Pinpoint the cell where the given text exists, returning its (x, y) midpoint coordinate. 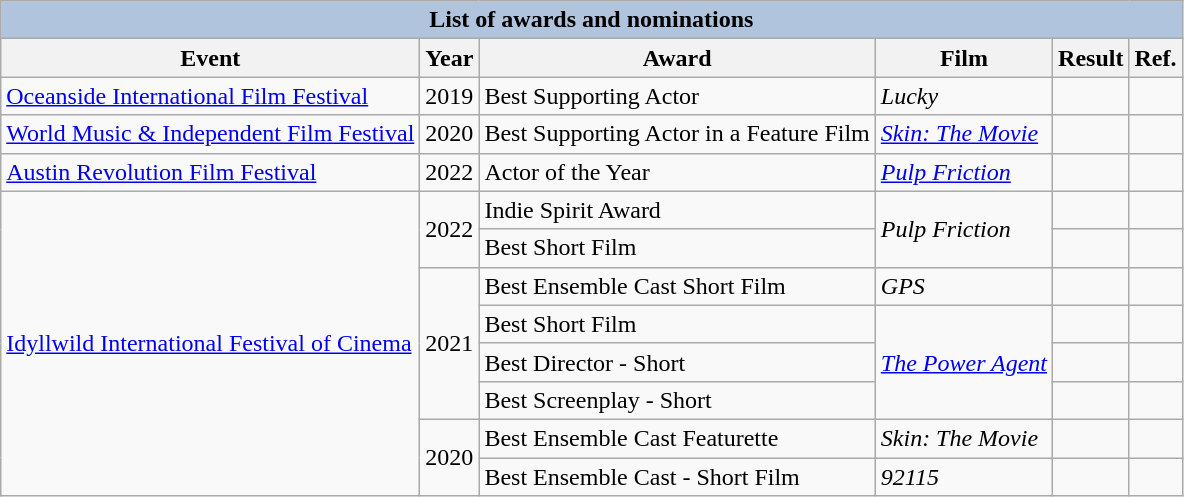
Indie Spirit Award (677, 210)
Best Supporting Actor in a Feature Film (677, 134)
GPS (964, 286)
2019 (450, 96)
Best Ensemble Cast Short Film (677, 286)
Lucky (964, 96)
Award (677, 58)
2021 (450, 343)
Best Director - Short (677, 362)
Best Screenplay - Short (677, 400)
Best Ensemble Cast Featurette (677, 438)
World Music & Independent Film Festival (210, 134)
Result (1091, 58)
List of awards and nominations (592, 20)
Ref. (1156, 58)
Austin Revolution Film Festival (210, 172)
Event (210, 58)
92115 (964, 477)
Year (450, 58)
The Power Agent (964, 362)
Idyllwild International Festival of Cinema (210, 343)
Actor of the Year (677, 172)
Oceanside International Film Festival (210, 96)
Best Supporting Actor (677, 96)
Best Ensemble Cast - Short Film (677, 477)
Film (964, 58)
